Pinpoint the cell where the given text exists, returning its [x, y] midpoint coordinate. 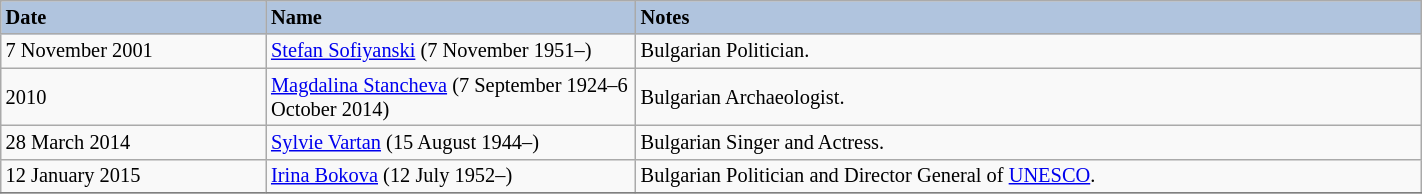
12 January 2015 [134, 176]
2010 [134, 97]
Date [134, 17]
Name [451, 17]
7 November 2001 [134, 51]
28 March 2014 [134, 142]
Magdalina Stancheva (7 September 1924–6 October 2014) [451, 97]
Sylvie Vartan (15 August 1944–) [451, 142]
Irina Bokova (12 July 1952–) [451, 176]
Bulgarian Politician and Director General of UNESCO. [1028, 176]
Bulgarian Archaeologist. [1028, 97]
Notes [1028, 17]
Bulgarian Politician. [1028, 51]
Bulgarian Singer and Actress. [1028, 142]
Stefan Sofiyanski (7 November 1951–) [451, 51]
